Identify which cell holds the provided text, then report its (X, Y) central coordinate. 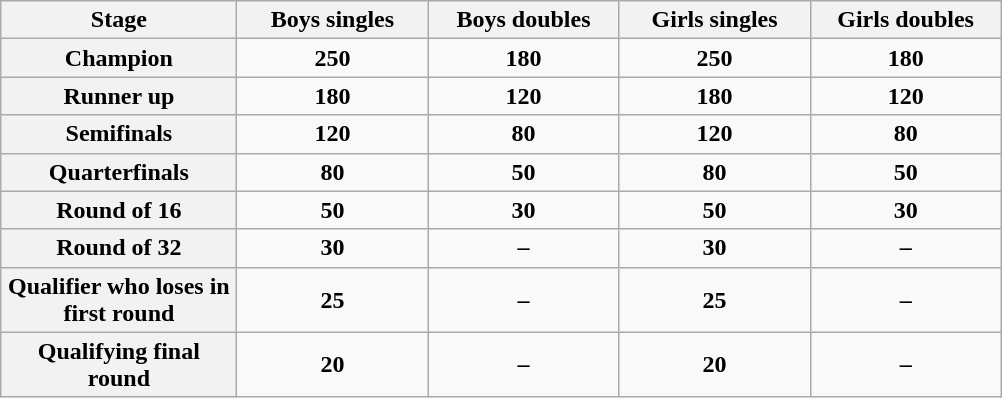
Boys singles (332, 20)
Quarterfinals (119, 172)
Champion (119, 58)
Boys doubles (524, 20)
Qualifying final round (119, 364)
Round of 16 (119, 210)
Round of 32 (119, 248)
Girls doubles (906, 20)
Stage (119, 20)
Runner up (119, 96)
Qualifier who loses in first round (119, 300)
Girls singles (714, 20)
Semifinals (119, 134)
